Extract the [x, y] coordinate from the center of the cell holding the provided text.  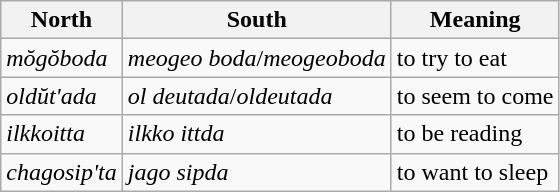
chagosip'ta [62, 172]
ilkkoitta [62, 134]
Meaning [475, 20]
South [256, 20]
North [62, 20]
oldŭt'ada [62, 96]
to try to eat [475, 58]
mŏgŏboda [62, 58]
to be reading [475, 134]
to seem to come [475, 96]
jago sipda [256, 172]
ilkko ittda [256, 134]
ol deutada/oldeutada [256, 96]
to want to sleep [475, 172]
meogeo boda/meogeoboda [256, 58]
